Extract the [x, y] coordinate from the center of the cell holding the provided text.  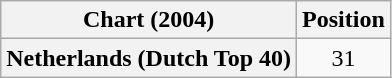
31 [344, 58]
Position [344, 20]
Netherlands (Dutch Top 40) [149, 58]
Chart (2004) [149, 20]
